For the text-containing cell, return its midpoint in [x, y] coordinate format. 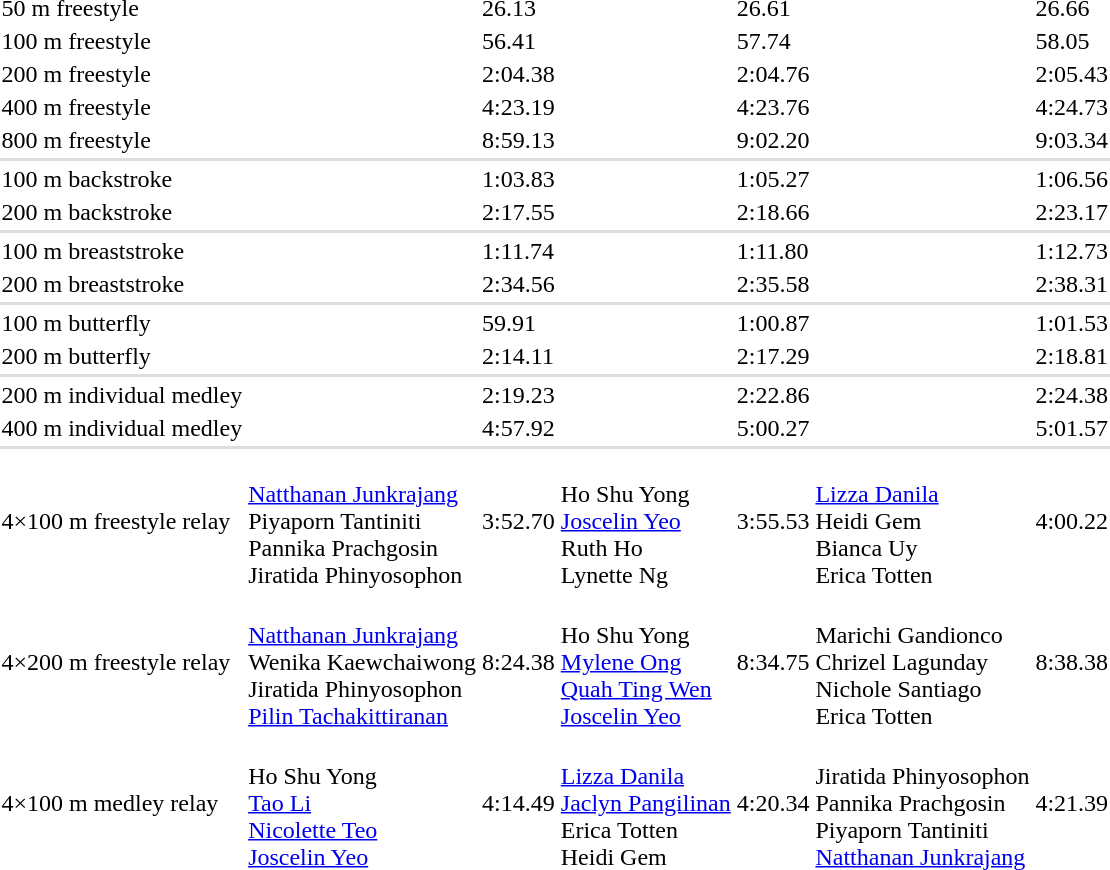
400 m freestyle [122, 107]
1:00.87 [773, 323]
4×200 m freestyle relay [122, 662]
2:24.38 [1072, 395]
1:01.53 [1072, 323]
5:00.27 [773, 428]
2:04.38 [519, 74]
100 m freestyle [122, 41]
Natthanan JunkrajangPiyaporn TantinitiPannika PrachgosinJiratida Phinyosophon [362, 521]
Ho Shu YongJoscelin YeoRuth HoLynette Ng [646, 521]
2:34.56 [519, 284]
Lizza DanilaHeidi GemBianca UyErica Totten [922, 521]
9:03.34 [1072, 140]
8:24.38 [519, 662]
1:11.80 [773, 251]
2:38.31 [1072, 284]
200 m freestyle [122, 74]
400 m individual medley [122, 428]
1:05.27 [773, 179]
2:04.76 [773, 74]
5:01.57 [1072, 428]
4:57.92 [519, 428]
59.91 [519, 323]
2:14.11 [519, 356]
2:23.17 [1072, 212]
4×100 m freestyle relay [122, 521]
2:05.43 [1072, 74]
2:18.81 [1072, 356]
200 m butterfly [122, 356]
200 m backstroke [122, 212]
58.05 [1072, 41]
8:59.13 [519, 140]
Ho Shu YongMylene OngQuah Ting WenJoscelin Yeo [646, 662]
2:17.55 [519, 212]
3:55.53 [773, 521]
100 m butterfly [122, 323]
200 m individual medley [122, 395]
8:38.38 [1072, 662]
56.41 [519, 41]
1:03.83 [519, 179]
Natthanan JunkrajangWenika KaewchaiwongJiratida PhinyosophonPilin Tachakittiranan [362, 662]
100 m breaststroke [122, 251]
4:00.22 [1072, 521]
2:18.66 [773, 212]
800 m freestyle [122, 140]
100 m backstroke [122, 179]
2:19.23 [519, 395]
4:23.76 [773, 107]
Marichi GandioncoChrizel LagundayNichole SantiagoErica Totten [922, 662]
4:23.19 [519, 107]
1:06.56 [1072, 179]
8:34.75 [773, 662]
57.74 [773, 41]
9:02.20 [773, 140]
200 m breaststroke [122, 284]
2:17.29 [773, 356]
2:35.58 [773, 284]
1:11.74 [519, 251]
2:22.86 [773, 395]
4:24.73 [1072, 107]
1:12.73 [1072, 251]
3:52.70 [519, 521]
